Locate the cell with the specified text and output its (X, Y) center coordinate. 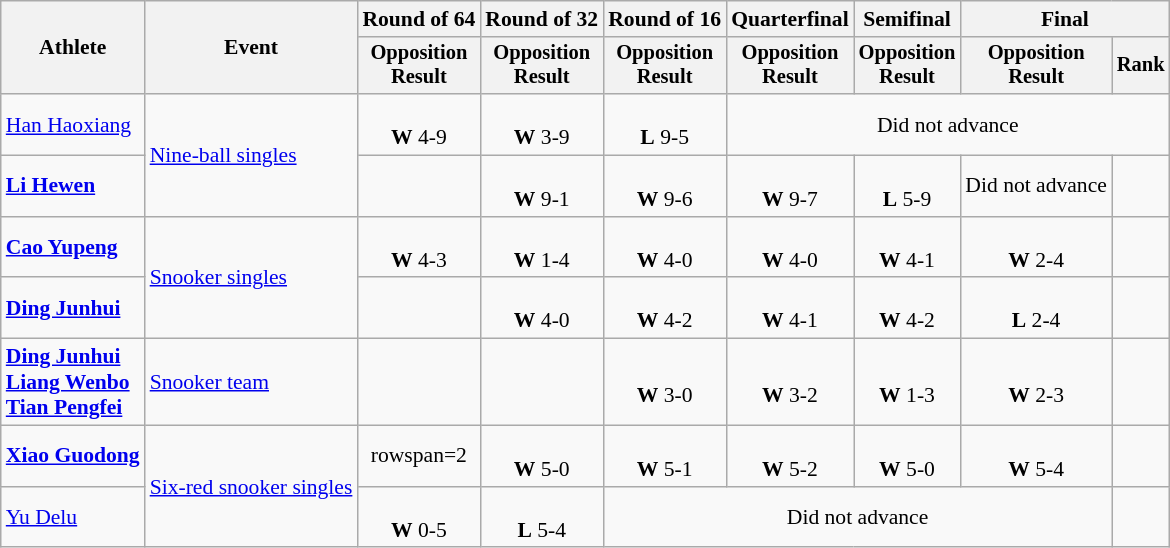
L 5-4 (542, 518)
L 5-9 (908, 186)
W 3-0 (664, 382)
W 3-9 (542, 124)
W 5-2 (790, 456)
W 3-2 (790, 382)
Ding JunhuiLiang WenboTian Pengfei (73, 382)
W 1-3 (908, 382)
rowspan=2 (418, 456)
W 2-4 (1036, 248)
Event (252, 48)
W 9-6 (664, 186)
Semifinal (908, 19)
W 5-4 (1036, 456)
W 1-4 (542, 248)
W 2-3 (1036, 382)
Athlete (73, 48)
Quarterfinal (790, 19)
Cao Yupeng (73, 248)
W 5-1 (664, 456)
L 9-5 (664, 124)
Yu Delu (73, 518)
Round of 16 (664, 19)
Nine-ball singles (252, 155)
Six-red snooker singles (252, 487)
Round of 64 (418, 19)
Xiao Guodong (73, 456)
L 2-4 (1036, 308)
Round of 32 (542, 19)
Snooker singles (252, 278)
Rank (1141, 66)
Han Haoxiang (73, 124)
W 4-3 (418, 248)
W 9-1 (542, 186)
W 0-5 (418, 518)
W 4-9 (418, 124)
Snooker team (252, 382)
Final (1064, 19)
W 9-7 (790, 186)
Li Hewen (73, 186)
Ding Junhui (73, 308)
